Identify which cell holds the provided text, then report its (x, y) central coordinate. 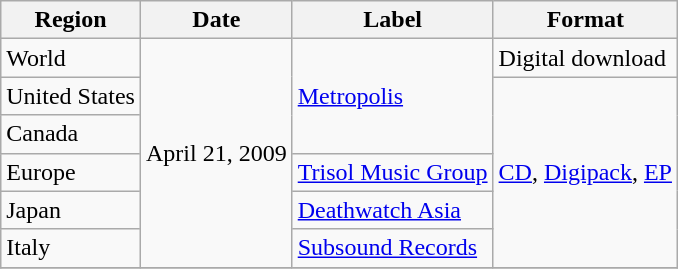
United States (71, 96)
Format (585, 20)
Italy (71, 248)
Digital download (585, 58)
Europe (71, 172)
April 21, 2009 (216, 153)
Subsound Records (392, 248)
Region (71, 20)
Deathwatch Asia (392, 210)
Trisol Music Group (392, 172)
Metropolis (392, 96)
Japan (71, 210)
Date (216, 20)
Label (392, 20)
Canada (71, 134)
CD, Digipack, EP (585, 172)
World (71, 58)
